Identify which cell holds the provided text, then report its [X, Y] central coordinate. 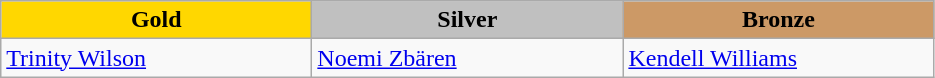
Silver [468, 20]
Gold [156, 20]
Kendell Williams [778, 58]
Trinity Wilson [156, 58]
Noemi Zbären [468, 58]
Bronze [778, 20]
